Output the (X, Y) coordinate of the center of the cell containing the given text.  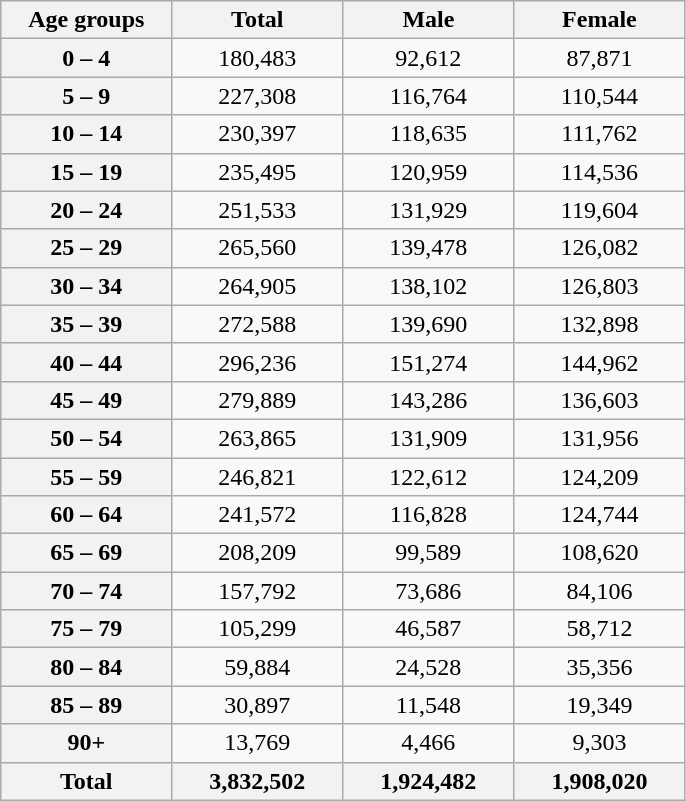
139,478 (428, 248)
4,466 (428, 743)
30,897 (258, 705)
114,536 (600, 172)
20 – 24 (86, 210)
35,356 (600, 667)
131,956 (600, 438)
246,821 (258, 477)
46,587 (428, 629)
70 – 74 (86, 591)
3,832,502 (258, 781)
157,792 (258, 591)
124,744 (600, 515)
58,712 (600, 629)
35 – 39 (86, 324)
40 – 44 (86, 362)
265,560 (258, 248)
131,909 (428, 438)
55 – 59 (86, 477)
19,349 (600, 705)
Female (600, 20)
50 – 54 (86, 438)
Age groups (86, 20)
144,962 (600, 362)
73,686 (428, 591)
116,764 (428, 96)
296,236 (258, 362)
92,612 (428, 58)
99,589 (428, 553)
116,828 (428, 515)
10 – 14 (86, 134)
235,495 (258, 172)
59,884 (258, 667)
75 – 79 (86, 629)
Male (428, 20)
143,286 (428, 400)
111,762 (600, 134)
5 – 9 (86, 96)
132,898 (600, 324)
24,528 (428, 667)
138,102 (428, 286)
126,082 (600, 248)
120,959 (428, 172)
230,397 (258, 134)
30 – 34 (86, 286)
65 – 69 (86, 553)
84,106 (600, 591)
15 – 19 (86, 172)
80 – 84 (86, 667)
85 – 89 (86, 705)
126,803 (600, 286)
241,572 (258, 515)
1,924,482 (428, 781)
208,209 (258, 553)
25 – 29 (86, 248)
45 – 49 (86, 400)
272,588 (258, 324)
60 – 64 (86, 515)
227,308 (258, 96)
180,483 (258, 58)
124,209 (600, 477)
279,889 (258, 400)
87,871 (600, 58)
264,905 (258, 286)
13,769 (258, 743)
118,635 (428, 134)
119,604 (600, 210)
105,299 (258, 629)
139,690 (428, 324)
1,908,020 (600, 781)
131,929 (428, 210)
151,274 (428, 362)
90+ (86, 743)
9,303 (600, 743)
122,612 (428, 477)
263,865 (258, 438)
110,544 (600, 96)
108,620 (600, 553)
0 – 4 (86, 58)
136,603 (600, 400)
251,533 (258, 210)
11,548 (428, 705)
